Find where the given text appears and provide that cell's center as [X, Y] coordinate. 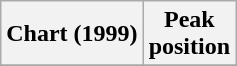
Chart (1999) [72, 34]
Peakposition [189, 34]
